Identify which cell holds the provided text, then report its (X, Y) central coordinate. 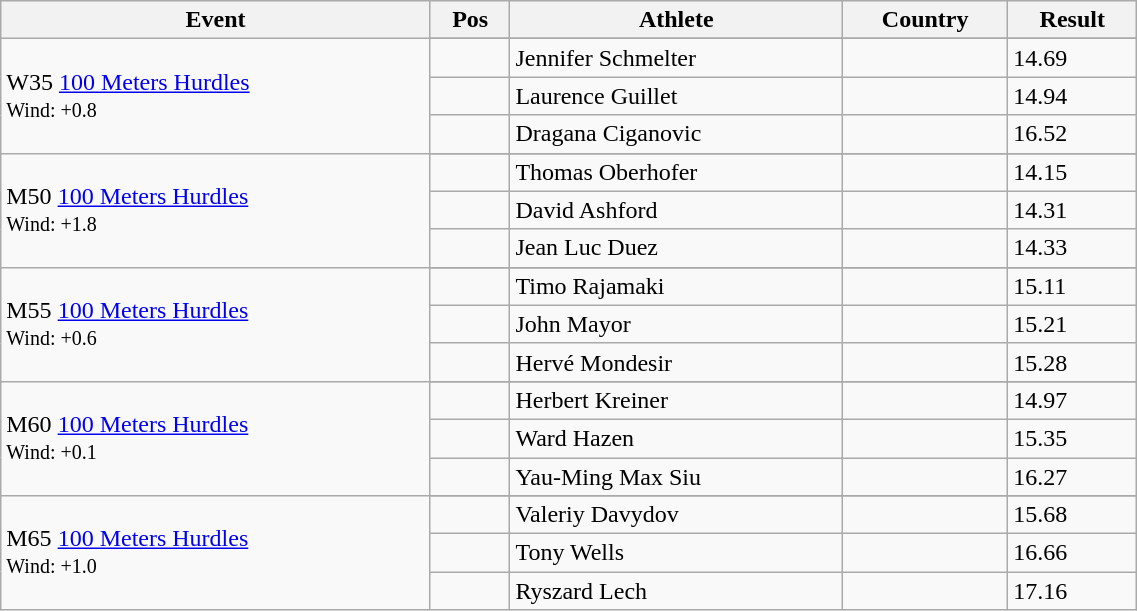
Laurence Guillet (676, 96)
David Ashford (676, 210)
Tony Wells (676, 553)
17.16 (1072, 591)
15.21 (1072, 324)
M60 100 Meters HurdlesWind: +0.1 (216, 438)
14.94 (1072, 96)
15.68 (1072, 515)
M50 100 Meters HurdlesWind: +1.8 (216, 210)
14.69 (1072, 58)
16.27 (1072, 477)
16.66 (1072, 553)
Pos (470, 20)
14.31 (1072, 210)
15.11 (1072, 286)
Ryszard Lech (676, 591)
Ward Hazen (676, 438)
Herbert Kreiner (676, 400)
14.15 (1072, 172)
Dragana Ciganovic (676, 134)
M65 100 Meters HurdlesWind: +1.0 (216, 553)
16.52 (1072, 134)
Timo Rajamaki (676, 286)
Result (1072, 20)
Valeriy Davydov (676, 515)
14.33 (1072, 248)
Athlete (676, 20)
15.28 (1072, 362)
Jennifer Schmelter (676, 58)
Jean Luc Duez (676, 248)
W35 100 Meters HurdlesWind: +0.8 (216, 96)
15.35 (1072, 438)
Yau-Ming Max Siu (676, 477)
14.97 (1072, 400)
Country (926, 20)
Hervé Mondesir (676, 362)
John Mayor (676, 324)
Thomas Oberhofer (676, 172)
Event (216, 20)
M55 100 Meters HurdlesWind: +0.6 (216, 324)
